Extract the (x, y) coordinate from the center of the cell holding the provided text.  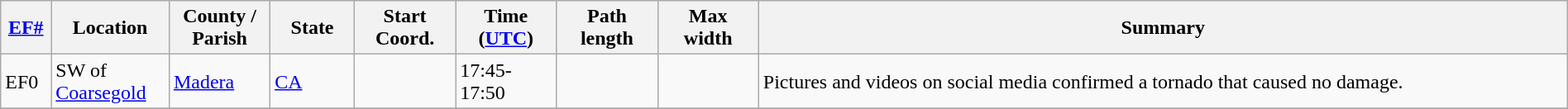
Max width (708, 28)
SW of Coarsegold (111, 81)
CA (313, 81)
17:45-17:50 (506, 81)
Location (111, 28)
Path length (607, 28)
State (313, 28)
County / Parish (219, 28)
Start Coord. (404, 28)
Time (UTC) (506, 28)
EF0 (26, 81)
Pictures and videos on social media confirmed a tornado that caused no damage. (1163, 81)
Madera (219, 81)
Summary (1163, 28)
EF# (26, 28)
